From the cell containing the given text, extract its center point as [X, Y] coordinate. 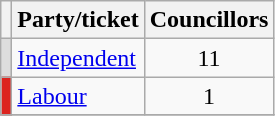
Labour [78, 96]
Independent [78, 58]
11 [209, 58]
1 [209, 96]
Councillors [209, 20]
Party/ticket [78, 20]
